Find where the given text appears and provide that cell's center as [X, Y] coordinate. 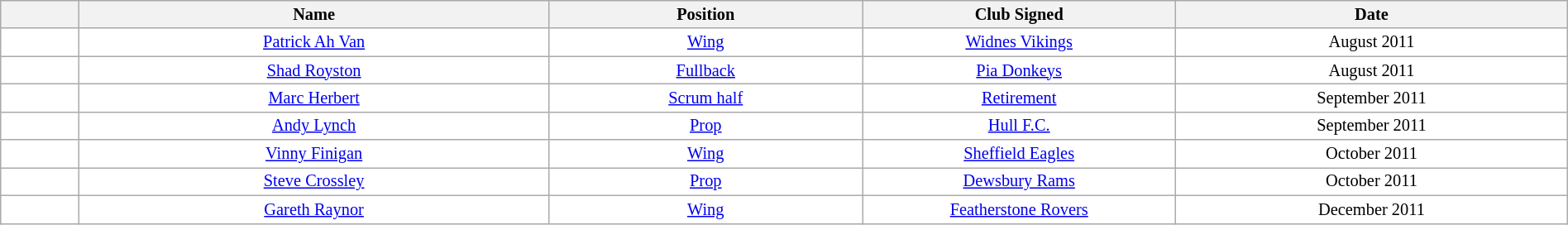
Marc Herbert [313, 98]
Vinny Finigan [313, 154]
Name [313, 14]
Shad Royston [313, 70]
Fullback [706, 70]
Retirement [1019, 98]
Position [706, 14]
Widnes Vikings [1019, 42]
Andy Lynch [313, 126]
Featherstone Rovers [1019, 209]
Date [1372, 14]
December 2011 [1372, 209]
Club Signed [1019, 14]
Sheffield Eagles [1019, 154]
Hull F.C. [1019, 126]
Pia Donkeys [1019, 70]
Gareth Raynor [313, 209]
Scrum half [706, 98]
Steve Crossley [313, 181]
Dewsbury Rams [1019, 181]
Patrick Ah Van [313, 42]
